Output the [X, Y] coordinate of the center of the cell containing the given text.  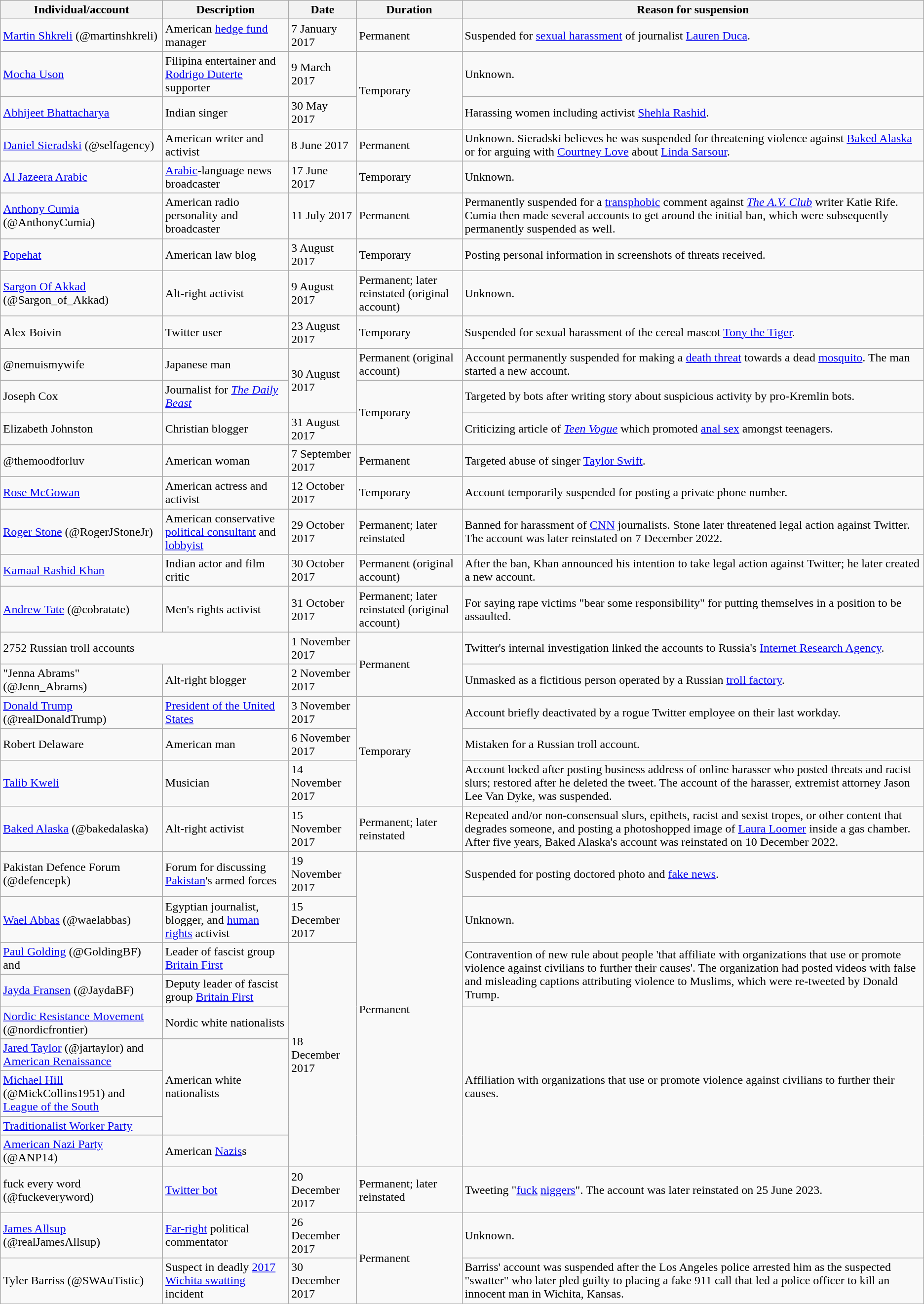
American actress and activist [225, 493]
Tweeting "fuck niggers". The account was later reinstated on 25 June 2023. [693, 1190]
Individual/account [82, 10]
@nemuismywife [82, 364]
14 November 2017 [323, 783]
15 December 2017 [323, 919]
Anthony Cumia (@AnthonyCumia) [82, 216]
Filipina entertainer and Rodrigo Duterte supporter [225, 74]
31 October 2017 [323, 609]
@themoodforluv [82, 461]
Men's rights activist [225, 609]
Criticizing article of Teen Vogue which promoted anal sex amongst teenagers. [693, 429]
Christian blogger [225, 429]
Twitter bot [225, 1190]
30 August 2017 [323, 380]
Suspended for sexual harassment of journalist Lauren Duca. [693, 36]
Daniel Sieradski (@selfagency) [82, 145]
29 October 2017 [323, 532]
Donald Trump (@realDonaldTrump) [82, 712]
Description [225, 10]
Wael Abbas (@waelabbas) [82, 919]
President of the United States [225, 712]
American white nationalists [225, 1087]
American Naziss [225, 1151]
Mistaken for a Russian troll account. [693, 745]
American man [225, 745]
Popehat [82, 255]
3 August 2017 [323, 255]
"Jenna Abrams" (@Jenn_Abrams) [82, 680]
7 January 2017 [323, 36]
Al Jazeera Arabic [82, 177]
Posting personal information in screenshots of threats received. [693, 255]
Jared Taylor (@jartaylor) and American Renaissance [82, 1055]
Nordic white nationalists [225, 1022]
15 November 2017 [323, 829]
Suspect in deadly 2017 Wichita swatting incident [225, 1281]
6 November 2017 [323, 745]
American Nazi Party (@ANP14) [82, 1151]
23 August 2017 [323, 332]
Tyler Barriss (@SWAuTistic) [82, 1281]
Unknown. Sieradski believes he was suspended for threatening violence against Baked Alaska or for arguing with Courtney Love about Linda Sarsour. [693, 145]
9 March 2017 [323, 74]
Elizabeth Johnston [82, 429]
Rose McGowan [82, 493]
James Allsup (@realJamesAllsup) [82, 1235]
Egyptian journalist, blogger, and human rights activist [225, 919]
Abhijeet Bhattacharya [82, 113]
Far-right political commentator [225, 1235]
Targeted abuse of singer Taylor Swift. [693, 461]
Targeted by bots after writing story about suspicious activity by pro-Kremlin bots. [693, 396]
Indian singer [225, 113]
8 June 2017 [323, 145]
Kamaal Rashid Khan [82, 571]
Alt-right blogger [225, 680]
9 August 2017 [323, 293]
American conservative political consultant and lobbyist [225, 532]
2752 Russian troll accounts [145, 648]
Suspended for sexual harassment of the cereal mascot Tony the Tiger. [693, 332]
Account briefly deactivated by a rogue Twitter employee on their last workday. [693, 712]
Michael Hill (@MickCollins1951) and League of the South [82, 1094]
Harassing women including activist Shehla Rashid. [693, 113]
Account permanently suspended for making a death threat towards a dead mosquito. The man started a new account. [693, 364]
Alex Boivin [82, 332]
Duration [409, 10]
After the ban, Khan announced his intention to take legal action against Twitter; he later created a new account. [693, 571]
26 December 2017 [323, 1235]
30 May 2017 [323, 113]
Twitter user [225, 332]
Reason for suspension [693, 10]
7 September 2017 [323, 461]
Jayda Fransen (@JaydaBF) [82, 990]
Paul Golding (@GoldingBF) and [82, 958]
American writer and activist [225, 145]
Twitter's internal investigation linked the accounts to Russia's Internet Research Agency. [693, 648]
Traditionalist Worker Party [82, 1126]
11 July 2017 [323, 216]
Mocha Uson [82, 74]
17 June 2017 [323, 177]
American woman [225, 461]
Journalist for The Daily Beast [225, 396]
Musician [225, 783]
Nordic Resistance Movement (@nordicfrontier) [82, 1022]
Suspended for posting doctored photo and fake news. [693, 874]
1 November 2017 [323, 648]
2 November 2017 [323, 680]
31 August 2017 [323, 429]
Roger Stone (@RogerJStoneJr) [82, 532]
Baked Alaska (@bakedalaska) [82, 829]
Joseph Cox [82, 396]
Talib Kweli [82, 783]
Account temporarily suspended for posting a private phone number. [693, 493]
For saying rape victims "bear some responsibility" for putting themselves in a position to be assaulted. [693, 609]
Sargon Of Akkad (@Sargon_of_Akkad) [82, 293]
Affiliation with organizations that use or promote violence against civilians to further their causes. [693, 1086]
Martin Shkreli (@martinshkreli) [82, 36]
Leader of fascist group Britain First [225, 958]
Robert Delaware [82, 745]
American law blog [225, 255]
Pakistan Defence Forum (@defencepk) [82, 874]
Arabic-language news broadcaster [225, 177]
30 December 2017 [323, 1281]
18 December 2017 [323, 1055]
Unmasked as a fictitious person operated by a Russian troll factory. [693, 680]
Banned for harassment of CNN journalists. Stone later threatened legal action against Twitter. The account was later reinstated on 7 December 2022. [693, 532]
fuck every word (@fuckeveryword) [82, 1190]
Japanese man [225, 364]
Forum for discussing Pakistan's armed forces [225, 874]
American radio personality and broadcaster [225, 216]
30 October 2017 [323, 571]
3 November 2017 [323, 712]
American hedge fund manager [225, 36]
12 October 2017 [323, 493]
Deputy leader of fascist group Britain First [225, 990]
Indian actor and film critic [225, 571]
Andrew Tate (@cobratate) [82, 609]
19 November 2017 [323, 874]
Date [323, 10]
20 December 2017 [323, 1190]
